Locate the cell with the specified text and output its [x, y] center coordinate. 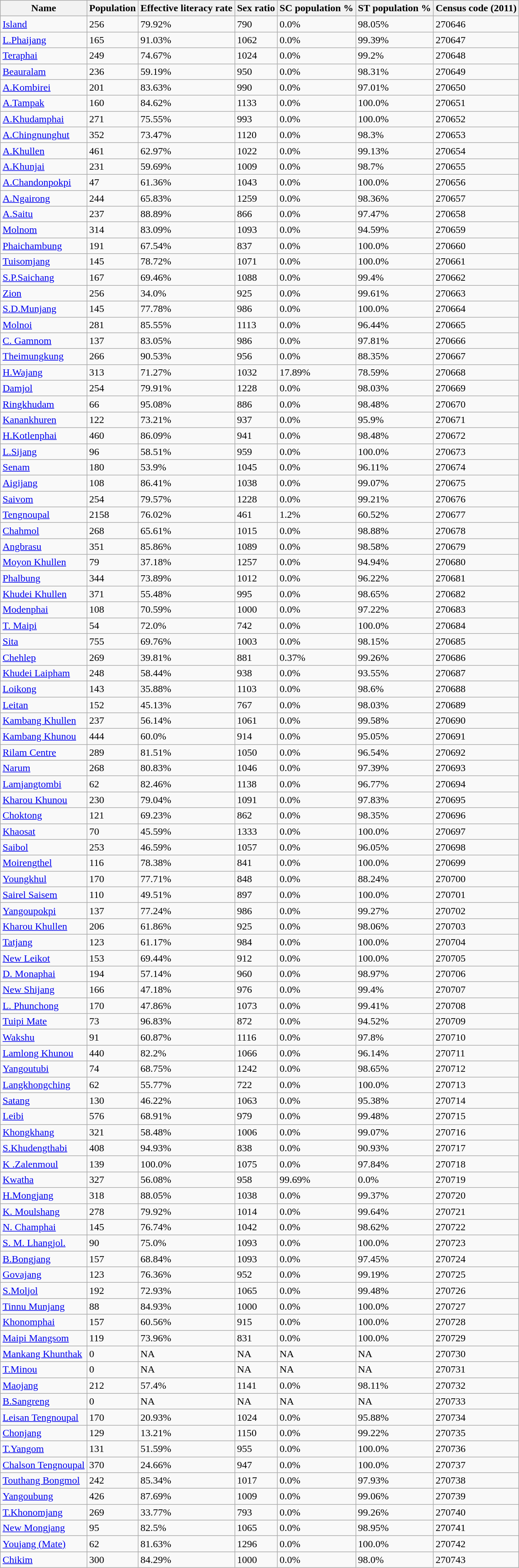
A.Saitu [44, 214]
Teraphai [44, 56]
69.76% [186, 641]
270726 [476, 1291]
96.44% [394, 325]
Molnom [44, 230]
270729 [476, 1338]
L. Phunchong [44, 1006]
270650 [476, 87]
79 [112, 562]
2158 [112, 515]
300 [112, 1560]
98.88% [394, 531]
1045 [256, 467]
129 [112, 1433]
1043 [256, 182]
278 [112, 1212]
75.0% [186, 1243]
Chehlep [44, 657]
270661 [476, 262]
194 [112, 974]
Rilam Centre [44, 752]
270727 [476, 1306]
Population [112, 8]
55.48% [186, 594]
95.88% [394, 1417]
460 [112, 435]
270668 [476, 372]
1050 [256, 752]
76.02% [186, 515]
Yangoutubi [44, 1069]
270732 [476, 1385]
1116 [256, 1037]
941 [256, 435]
Khaosat [44, 831]
82.2% [186, 1053]
88.89% [186, 214]
270656 [476, 182]
Kharou Khunou [44, 800]
321 [112, 1132]
97.81% [394, 341]
270742 [476, 1544]
831 [256, 1338]
99.2% [394, 56]
91 [112, 1037]
271 [112, 119]
242 [112, 1481]
83.63% [186, 87]
Khudei Khullen [44, 594]
Kwatha [44, 1180]
SC population % [316, 8]
270691 [476, 737]
1022 [256, 151]
58.44% [186, 673]
53.9% [186, 467]
35.88% [186, 689]
Chikim [44, 1560]
56.14% [186, 721]
99.13% [394, 151]
837 [256, 246]
270646 [476, 24]
99.37% [394, 1195]
153 [112, 958]
97.83% [394, 800]
212 [112, 1385]
1088 [256, 277]
80.83% [186, 768]
249 [112, 56]
270647 [476, 40]
Angbrasu [44, 547]
270717 [476, 1148]
98.15% [394, 641]
270706 [476, 974]
0.37% [316, 657]
78.59% [394, 372]
1014 [256, 1212]
99.39% [394, 40]
H.Kotlenphai [44, 435]
90.53% [186, 356]
1.2% [316, 515]
270686 [476, 657]
270698 [476, 847]
98.3% [394, 135]
270739 [476, 1496]
98.95% [394, 1528]
872 [256, 1021]
Khonomphai [44, 1322]
270741 [476, 1528]
1113 [256, 325]
1006 [256, 1132]
955 [256, 1449]
96.54% [394, 752]
20.93% [186, 1417]
54 [112, 626]
37.18% [186, 562]
270678 [476, 531]
755 [112, 641]
Govajang [44, 1275]
993 [256, 119]
270665 [476, 325]
96.11% [394, 467]
270699 [476, 863]
88.24% [394, 879]
98.31% [394, 72]
Chonjang [44, 1433]
956 [256, 356]
83.09% [186, 230]
47 [112, 182]
86.09% [186, 435]
1032 [256, 372]
266 [112, 356]
77.71% [186, 879]
39.81% [186, 657]
270663 [476, 293]
Wakshu [44, 1037]
73.89% [186, 578]
Maipi Mangsom [44, 1338]
165 [112, 40]
344 [112, 578]
270702 [476, 910]
130 [112, 1101]
444 [112, 737]
950 [256, 72]
1073 [256, 1006]
97.45% [394, 1259]
270669 [476, 388]
Island [44, 24]
95 [112, 1528]
74 [112, 1069]
Loikong [44, 689]
97.01% [394, 87]
73.96% [186, 1338]
1242 [256, 1069]
270674 [476, 467]
82.46% [186, 784]
81.63% [186, 1544]
1057 [256, 847]
Langkhongching [44, 1085]
Khudei Laipham [44, 673]
Yangoubung [44, 1496]
Sex ratio [256, 8]
A.Kombirei [44, 87]
95.08% [186, 404]
1103 [256, 689]
68.91% [186, 1116]
Tatjang [44, 942]
61.36% [186, 182]
270703 [476, 926]
270743 [476, 1560]
270707 [476, 990]
K .Zalenmoul [44, 1164]
314 [112, 230]
98.58% [394, 547]
A.Tampak [44, 103]
960 [256, 974]
270730 [476, 1354]
995 [256, 594]
1012 [256, 578]
1141 [256, 1385]
180 [112, 467]
Sita [44, 641]
1062 [256, 40]
270701 [476, 895]
45.13% [186, 705]
97.8% [394, 1037]
270685 [476, 641]
72.0% [186, 626]
270684 [476, 626]
Chahmol [44, 531]
79.57% [186, 499]
99.27% [394, 910]
76.36% [186, 1275]
270694 [476, 784]
1333 [256, 831]
78.72% [186, 262]
116 [112, 863]
958 [256, 1180]
Saibol [44, 847]
270676 [476, 499]
A.Khudamphai [44, 119]
270689 [476, 705]
110 [112, 895]
122 [112, 420]
270716 [476, 1132]
289 [112, 752]
270679 [476, 547]
270736 [476, 1449]
B.Sangreng [44, 1401]
98.7% [394, 166]
270654 [476, 151]
253 [112, 847]
Narum [44, 768]
95.38% [394, 1101]
166 [112, 990]
Senam [44, 467]
78.38% [186, 863]
99.69% [316, 1180]
937 [256, 420]
139 [112, 1164]
49.51% [186, 895]
270715 [476, 1116]
99.21% [394, 499]
576 [112, 1116]
Chalson Tengnoupal [44, 1464]
327 [112, 1180]
Youjang (Mate) [44, 1544]
97.47% [394, 214]
98.36% [394, 198]
59.69% [186, 166]
Kambang Khunou [44, 737]
86.41% [186, 483]
426 [112, 1496]
270667 [476, 356]
T.Minou [44, 1370]
47.86% [186, 1006]
270714 [476, 1101]
99.61% [394, 293]
Youngkhul [44, 879]
84.29% [186, 1560]
160 [112, 103]
841 [256, 863]
131 [112, 1449]
51.59% [186, 1449]
Satang [44, 1101]
866 [256, 214]
270708 [476, 1006]
Effective literacy rate [186, 8]
Phalbung [44, 578]
Kanankhuren [44, 420]
976 [256, 990]
886 [256, 404]
98.0% [394, 1560]
S.D.Munjang [44, 309]
270683 [476, 610]
77.78% [186, 309]
1296 [256, 1544]
94.93% [186, 1148]
959 [256, 451]
270682 [476, 594]
96.14% [394, 1053]
236 [112, 72]
K. Moulshang [44, 1212]
270680 [476, 562]
270740 [476, 1512]
1046 [256, 768]
New Leikot [44, 958]
121 [112, 816]
T.Khonomjang [44, 1512]
1091 [256, 800]
270728 [476, 1322]
85.55% [186, 325]
94.94% [394, 562]
62.97% [186, 151]
L.Sijang [44, 451]
270657 [476, 198]
95.9% [394, 420]
A.Chingnunghut [44, 135]
192 [112, 1291]
S. M. Lhangjol. [44, 1243]
248 [112, 673]
Mankang Khunthak [44, 1354]
270677 [476, 515]
1138 [256, 784]
1063 [256, 1101]
1061 [256, 721]
1003 [256, 641]
S.Khudengthabi [44, 1148]
1017 [256, 1481]
98.6% [394, 689]
Beauralam [44, 72]
96.22% [394, 578]
87.69% [186, 1496]
N. Champhai [44, 1227]
1089 [256, 547]
L.Phaijang [44, 40]
Leibi [44, 1116]
46.59% [186, 847]
94.52% [394, 1021]
230 [112, 800]
990 [256, 87]
Lamjangtombi [44, 784]
270692 [476, 752]
77.24% [186, 910]
Ringkhudam [44, 404]
270735 [476, 1433]
270688 [476, 689]
270648 [476, 56]
Molnoi [44, 325]
270662 [476, 277]
99.22% [394, 1433]
270672 [476, 435]
848 [256, 879]
270687 [476, 673]
56.08% [186, 1180]
96.77% [394, 784]
17.89% [316, 372]
742 [256, 626]
767 [256, 705]
914 [256, 737]
Tuipi Mate [44, 1021]
97.84% [394, 1164]
Maojang [44, 1385]
206 [112, 926]
897 [256, 895]
270734 [476, 1417]
97.93% [394, 1481]
67.54% [186, 246]
Choktong [44, 816]
270666 [476, 341]
60.56% [186, 1322]
722 [256, 1085]
Name [44, 8]
13.21% [186, 1433]
Census code (2011) [476, 8]
270664 [476, 309]
Khongkhang [44, 1132]
B.Bongjang [44, 1259]
270722 [476, 1227]
Zion [44, 293]
270673 [476, 451]
Moyon Khullen [44, 562]
231 [112, 166]
270652 [476, 119]
Aigijang [44, 483]
Kharou Khullen [44, 926]
99.06% [394, 1496]
H.Wajang [44, 372]
270697 [476, 831]
938 [256, 673]
838 [256, 1148]
1133 [256, 103]
1257 [256, 562]
244 [112, 198]
790 [256, 24]
47.18% [186, 990]
351 [112, 547]
T. Maipi [44, 626]
270659 [476, 230]
60.52% [394, 515]
270719 [476, 1180]
270705 [476, 958]
270711 [476, 1053]
270681 [476, 578]
98.62% [394, 1227]
34.0% [186, 293]
1066 [256, 1053]
191 [112, 246]
270660 [476, 246]
Leitan [44, 705]
88 [112, 1306]
82.5% [186, 1528]
72.93% [186, 1291]
65.61% [186, 531]
69.23% [186, 816]
94.59% [394, 230]
270690 [476, 721]
91.03% [186, 40]
61.86% [186, 926]
97.39% [394, 768]
Phaichambung [44, 246]
270723 [476, 1243]
270720 [476, 1195]
270738 [476, 1481]
371 [112, 594]
Tinnu Munjang [44, 1306]
Tengnoupal [44, 515]
915 [256, 1322]
D. Monaphai [44, 974]
60.87% [186, 1037]
70.59% [186, 610]
85.34% [186, 1481]
69.44% [186, 958]
90 [112, 1243]
83.05% [186, 341]
270710 [476, 1037]
270649 [476, 72]
119 [112, 1338]
98.11% [394, 1385]
947 [256, 1464]
270671 [476, 420]
88.35% [394, 356]
Yangoupokpi [44, 910]
66 [112, 404]
Leisan Tengnoupal [44, 1417]
793 [256, 1512]
270675 [476, 483]
57.14% [186, 974]
68.75% [186, 1069]
98.97% [394, 974]
270700 [476, 879]
167 [112, 277]
T.Yangom [44, 1449]
A.Ngairong [44, 198]
46.22% [186, 1101]
152 [112, 705]
270737 [476, 1464]
95.05% [394, 737]
1015 [256, 531]
76.74% [186, 1227]
99.58% [394, 721]
270724 [476, 1259]
281 [112, 325]
99.19% [394, 1275]
55.77% [186, 1085]
H.Mongjang [44, 1195]
96.83% [186, 1021]
68.84% [186, 1259]
979 [256, 1116]
73 [112, 1021]
73.47% [186, 135]
270704 [476, 942]
93.55% [394, 673]
270733 [476, 1401]
Moirengthel [44, 863]
270713 [476, 1085]
408 [112, 1148]
98.06% [394, 926]
270731 [476, 1370]
98.05% [394, 24]
952 [256, 1275]
61.17% [186, 942]
201 [112, 87]
90.93% [394, 1148]
99.64% [394, 1212]
65.83% [186, 198]
Touthang Bongmol [44, 1481]
33.77% [186, 1512]
75.55% [186, 119]
57.4% [186, 1385]
S.Moljol [44, 1291]
1042 [256, 1227]
58.48% [186, 1132]
45.59% [186, 831]
24.66% [186, 1464]
270693 [476, 768]
270658 [476, 214]
99.41% [394, 1006]
440 [112, 1053]
Lamlong Khunou [44, 1053]
270696 [476, 816]
84.62% [186, 103]
96.05% [394, 847]
318 [112, 1195]
1071 [256, 262]
1150 [256, 1433]
912 [256, 958]
98.35% [394, 816]
70 [112, 831]
New Mongjang [44, 1528]
71.27% [186, 372]
New Shijang [44, 990]
270651 [476, 103]
88.05% [186, 1195]
Theimungkung [44, 356]
984 [256, 942]
Kambang Khullen [44, 721]
58.51% [186, 451]
Modenphai [44, 610]
Sairel Saisem [44, 895]
81.51% [186, 752]
1075 [256, 1164]
270718 [476, 1164]
A.Chandonpokpi [44, 182]
270653 [476, 135]
270712 [476, 1069]
73.21% [186, 420]
1259 [256, 198]
69.46% [186, 277]
A.Khullen [44, 151]
97.22% [394, 610]
79.91% [186, 388]
270709 [476, 1021]
Saivom [44, 499]
60.0% [186, 737]
59.19% [186, 72]
270695 [476, 800]
1120 [256, 135]
270655 [476, 166]
143 [112, 689]
79.04% [186, 800]
ST population % [394, 8]
85.86% [186, 547]
352 [112, 135]
96 [112, 451]
84.93% [186, 1306]
Tuisomjang [44, 262]
270670 [476, 404]
A.Khunjai [44, 166]
370 [112, 1464]
Damjol [44, 388]
862 [256, 816]
270725 [476, 1275]
881 [256, 657]
74.67% [186, 56]
313 [112, 372]
S.P.Saichang [44, 277]
270721 [476, 1212]
C. Gamnom [44, 341]
